Find where the given text appears and provide that cell's center as (x, y) coordinate. 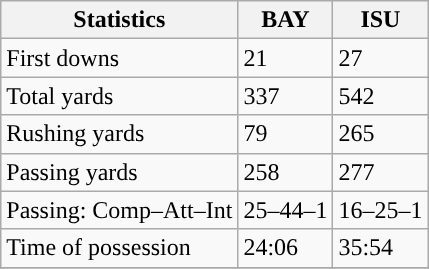
27 (380, 58)
21 (286, 58)
First downs (120, 58)
Passing: Comp–Att–Int (120, 210)
Statistics (120, 20)
Time of possession (120, 248)
35:54 (380, 248)
337 (286, 96)
258 (286, 172)
Total yards (120, 96)
16–25–1 (380, 210)
277 (380, 172)
BAY (286, 20)
25–44–1 (286, 210)
542 (380, 96)
Rushing yards (120, 134)
24:06 (286, 248)
ISU (380, 20)
Passing yards (120, 172)
79 (286, 134)
265 (380, 134)
